Determine the [X, Y] coordinate at the center of the cell enclosing the given text.  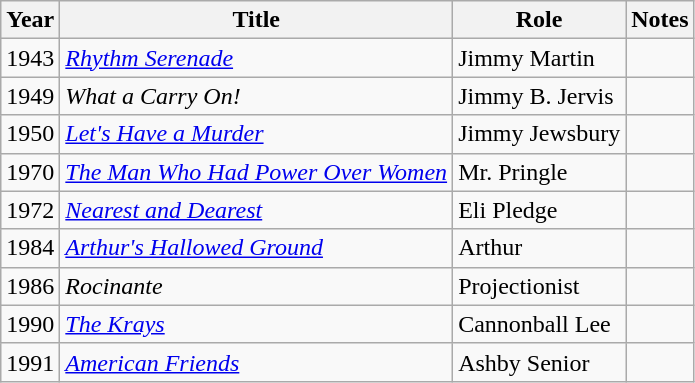
1990 [30, 324]
1950 [30, 134]
Jimmy Jewsbury [540, 134]
The Krays [256, 324]
1984 [30, 248]
Projectionist [540, 286]
1972 [30, 210]
Jimmy Martin [540, 58]
American Friends [256, 362]
Title [256, 20]
1986 [30, 286]
Rhythm Serenade [256, 58]
Let's Have a Murder [256, 134]
The Man Who Had Power Over Women [256, 172]
Eli Pledge [540, 210]
Year [30, 20]
Ashby Senior [540, 362]
What a Carry On! [256, 96]
1943 [30, 58]
Notes [660, 20]
Jimmy B. Jervis [540, 96]
Cannonball Lee [540, 324]
Arthur [540, 248]
1991 [30, 362]
Arthur's Hallowed Ground [256, 248]
Rocinante [256, 286]
1949 [30, 96]
Role [540, 20]
Mr. Pringle [540, 172]
Nearest and Dearest [256, 210]
1970 [30, 172]
